Return (x, y) of the center of cell containing provided text 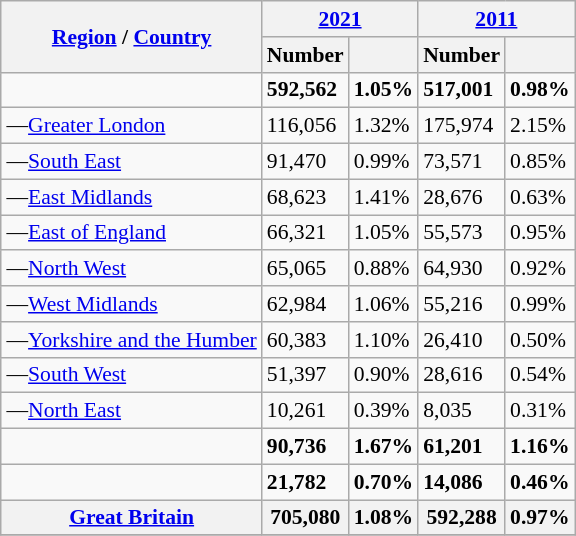
91,470 (306, 161)
2011 (496, 19)
68,623 (306, 197)
Great Britain (131, 518)
0.63% (540, 197)
10,261 (306, 411)
1.67% (384, 446)
55,573 (462, 232)
Region / Country (131, 36)
—North East (131, 411)
0.70% (384, 482)
62,984 (306, 304)
21,782 (306, 482)
28,676 (462, 197)
517,001 (462, 90)
592,288 (462, 518)
65,065 (306, 268)
60,383 (306, 339)
1.32% (384, 126)
0.39% (384, 411)
14,086 (462, 482)
55,216 (462, 304)
2021 (340, 19)
28,616 (462, 375)
592,562 (306, 90)
0.88% (384, 268)
8,035 (462, 411)
1.08% (384, 518)
66,321 (306, 232)
0.97% (540, 518)
—West Midlands (131, 304)
90,736 (306, 446)
0.50% (540, 339)
26,410 (462, 339)
—East Midlands (131, 197)
1.16% (540, 446)
0.54% (540, 375)
116,056 (306, 126)
0.90% (384, 375)
175,974 (462, 126)
—North West (131, 268)
1.10% (384, 339)
1.41% (384, 197)
73,571 (462, 161)
705,080 (306, 518)
51,397 (306, 375)
—Greater London (131, 126)
0.95% (540, 232)
0.46% (540, 482)
61,201 (462, 446)
—South West (131, 375)
—East of England (131, 232)
1.06% (384, 304)
—South East (131, 161)
—Yorkshire and the Humber (131, 339)
0.92% (540, 268)
0.98% (540, 90)
2.15% (540, 126)
64,930 (462, 268)
0.85% (540, 161)
0.31% (540, 411)
